From the cell containing the given text, extract its center point as [X, Y] coordinate. 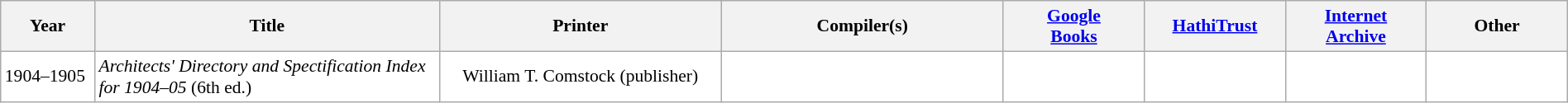
HathiTrust [1215, 26]
Title [266, 26]
Compiler(s) [862, 26]
GoogleBooks [1073, 26]
William T. Comstock (publisher) [581, 76]
1904–1905 [48, 76]
Architects' Directory and Spectification Index for 1904–05 (6th ed.) [266, 76]
Other [1497, 26]
Year [48, 26]
Printer [581, 26]
InternetArchive [1355, 26]
